For the text-containing cell, return its midpoint in (x, y) coordinate format. 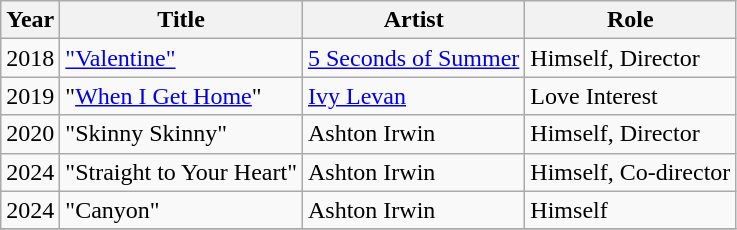
2019 (30, 96)
"Skinny Skinny" (182, 134)
Himself, Co-director (630, 172)
"Canyon" (182, 210)
"Valentine" (182, 58)
Ivy Levan (413, 96)
5 Seconds of Summer (413, 58)
Title (182, 20)
2018 (30, 58)
Artist (413, 20)
Love Interest (630, 96)
Year (30, 20)
2020 (30, 134)
Role (630, 20)
"Straight to Your Heart" (182, 172)
Himself (630, 210)
"When I Get Home" (182, 96)
